Identify which cell holds the provided text, then report its (X, Y) central coordinate. 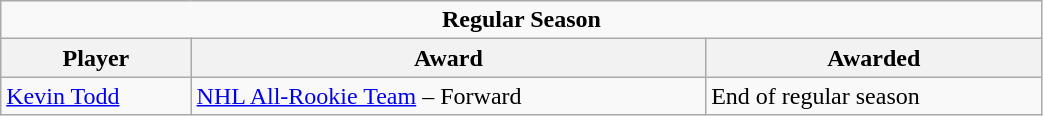
End of regular season (874, 96)
NHL All-Rookie Team – Forward (448, 96)
Awarded (874, 58)
Regular Season (522, 20)
Player (96, 58)
Kevin Todd (96, 96)
Award (448, 58)
